Return the (X, Y) coordinate for the center point of the cell that contains the specified text.  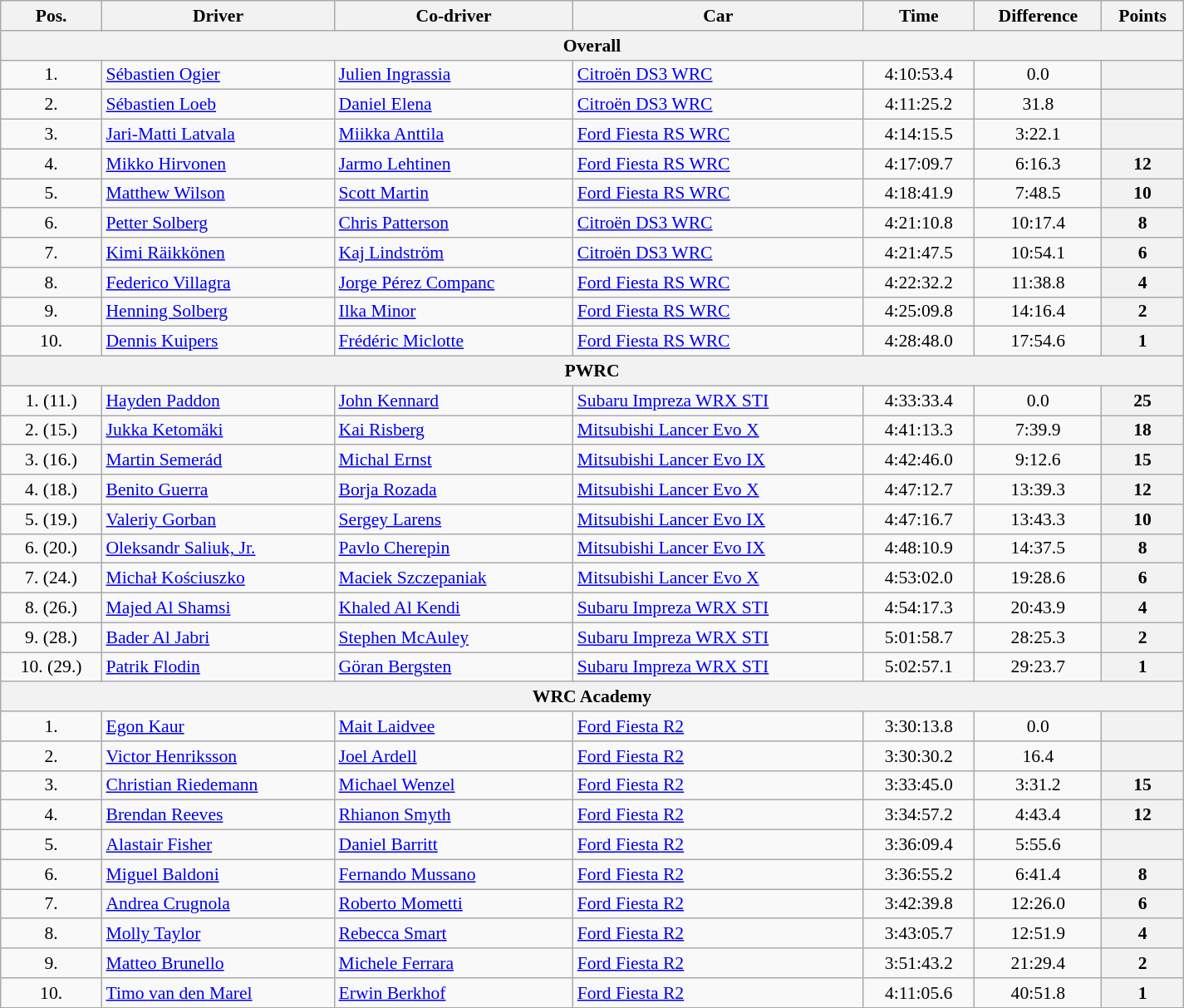
Erwin Berkhof (454, 993)
3:36:55.2 (919, 874)
Pos. (52, 16)
Rebecca Smart (454, 934)
3:42:39.8 (919, 904)
Alastair Fisher (218, 845)
20:43.9 (1039, 608)
Timo van den Marel (218, 993)
Sébastien Ogier (218, 75)
14:16.4 (1039, 312)
9. (28.) (52, 637)
Federico Villagra (218, 283)
Jorge Pérez Companc (454, 283)
3:31.2 (1039, 785)
5. (19.) (52, 519)
Bader Al Jabri (218, 637)
Martin Semerád (218, 460)
Dennis Kuipers (218, 342)
PWRC (592, 371)
16.4 (1039, 756)
4:53:02.0 (919, 578)
Mait Laidvee (454, 726)
7. (24.) (52, 578)
Michele Ferrara (454, 963)
Frédéric Miclotte (454, 342)
Molly Taylor (218, 934)
Michal Ernst (454, 460)
31.8 (1039, 105)
Ilka Minor (454, 312)
WRC Academy (592, 697)
3:51:43.2 (919, 963)
3:36:09.4 (919, 845)
Kai Risberg (454, 430)
21:29.4 (1039, 963)
11:38.8 (1039, 283)
3:30:13.8 (919, 726)
Driver (218, 16)
4:18:41.9 (919, 194)
2. (15.) (52, 430)
Daniel Elena (454, 105)
Kimi Räikkönen (218, 253)
Stephen McAuley (454, 637)
Henning Solberg (218, 312)
Michael Wenzel (454, 785)
Sébastien Loeb (218, 105)
Michał Kościuszko (218, 578)
Miikka Anttila (454, 135)
Points (1142, 16)
4:10:53.4 (919, 75)
4:43.4 (1039, 815)
Time (919, 16)
17:54.6 (1039, 342)
14:37.5 (1039, 548)
12:26.0 (1039, 904)
10. (29.) (52, 667)
Difference (1039, 16)
4:28:48.0 (919, 342)
7:48.5 (1039, 194)
Sergey Larens (454, 519)
7:39.9 (1039, 430)
4:33:33.4 (919, 401)
Kaj Lindström (454, 253)
Roberto Mometti (454, 904)
Benito Guerra (218, 489)
Chris Patterson (454, 224)
4:48:10.9 (919, 548)
Jukka Ketomäki (218, 430)
1. (11.) (52, 401)
6:41.4 (1039, 874)
28:25.3 (1039, 637)
Egon Kaur (218, 726)
Khaled Al Kendi (454, 608)
Mikko Hirvonen (218, 164)
Victor Henriksson (218, 756)
John Kennard (454, 401)
Göran Bergsten (454, 667)
6:16.3 (1039, 164)
18 (1142, 430)
10:54.1 (1039, 253)
4:25:09.8 (919, 312)
Joel Ardell (454, 756)
Julien Ingrassia (454, 75)
3. (16.) (52, 460)
Miguel Baldoni (218, 874)
3:22.1 (1039, 135)
Daniel Barritt (454, 845)
Oleksandr Saliuk, Jr. (218, 548)
8. (26.) (52, 608)
5:55.6 (1039, 845)
3:33:45.0 (919, 785)
29:23.7 (1039, 667)
Borja Rozada (454, 489)
4:14:15.5 (919, 135)
Majed Al Shamsi (218, 608)
Fernando Mussano (454, 874)
Jarmo Lehtinen (454, 164)
9:12.6 (1039, 460)
3:34:57.2 (919, 815)
Car (718, 16)
19:28.6 (1039, 578)
4:21:47.5 (919, 253)
4:54:17.3 (919, 608)
4:47:16.7 (919, 519)
Overall (592, 46)
25 (1142, 401)
4:11:25.2 (919, 105)
4:22:32.2 (919, 283)
4. (18.) (52, 489)
Rhianon Smyth (454, 815)
5:02:57.1 (919, 667)
4:47:12.7 (919, 489)
3:43:05.7 (919, 934)
Matthew Wilson (218, 194)
Matteo Brunello (218, 963)
12:51.9 (1039, 934)
4:21:10.8 (919, 224)
Scott Martin (454, 194)
Petter Solberg (218, 224)
4:42:46.0 (919, 460)
4:17:09.7 (919, 164)
Patrik Flodin (218, 667)
13:39.3 (1039, 489)
Co-driver (454, 16)
4:11:05.6 (919, 993)
40:51.8 (1039, 993)
Brendan Reeves (218, 815)
Hayden Paddon (218, 401)
Maciek Szczepaniak (454, 578)
Jari-Matti Latvala (218, 135)
10:17.4 (1039, 224)
Andrea Crugnola (218, 904)
3:30:30.2 (919, 756)
6. (20.) (52, 548)
13:43.3 (1039, 519)
Christian Riedemann (218, 785)
4:41:13.3 (919, 430)
5:01:58.7 (919, 637)
Valeriy Gorban (218, 519)
Pavlo Cherepin (454, 548)
